Return the [x, y] coordinate for the center point of the cell that contains the specified text.  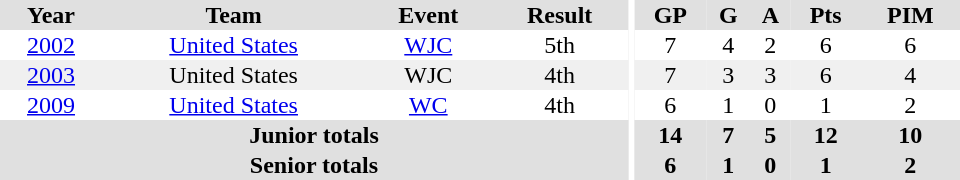
WC [428, 105]
Junior totals [314, 135]
2009 [51, 105]
GP [670, 15]
14 [670, 135]
G [728, 15]
Senior totals [314, 165]
Result [560, 15]
2003 [51, 75]
PIM [910, 15]
Pts [826, 15]
12 [826, 135]
Event [428, 15]
5th [560, 45]
10 [910, 135]
Year [51, 15]
Team [234, 15]
5 [770, 135]
A [770, 15]
2002 [51, 45]
